Search for the cell housing the specified text and yield its (x, y) center coordinate. 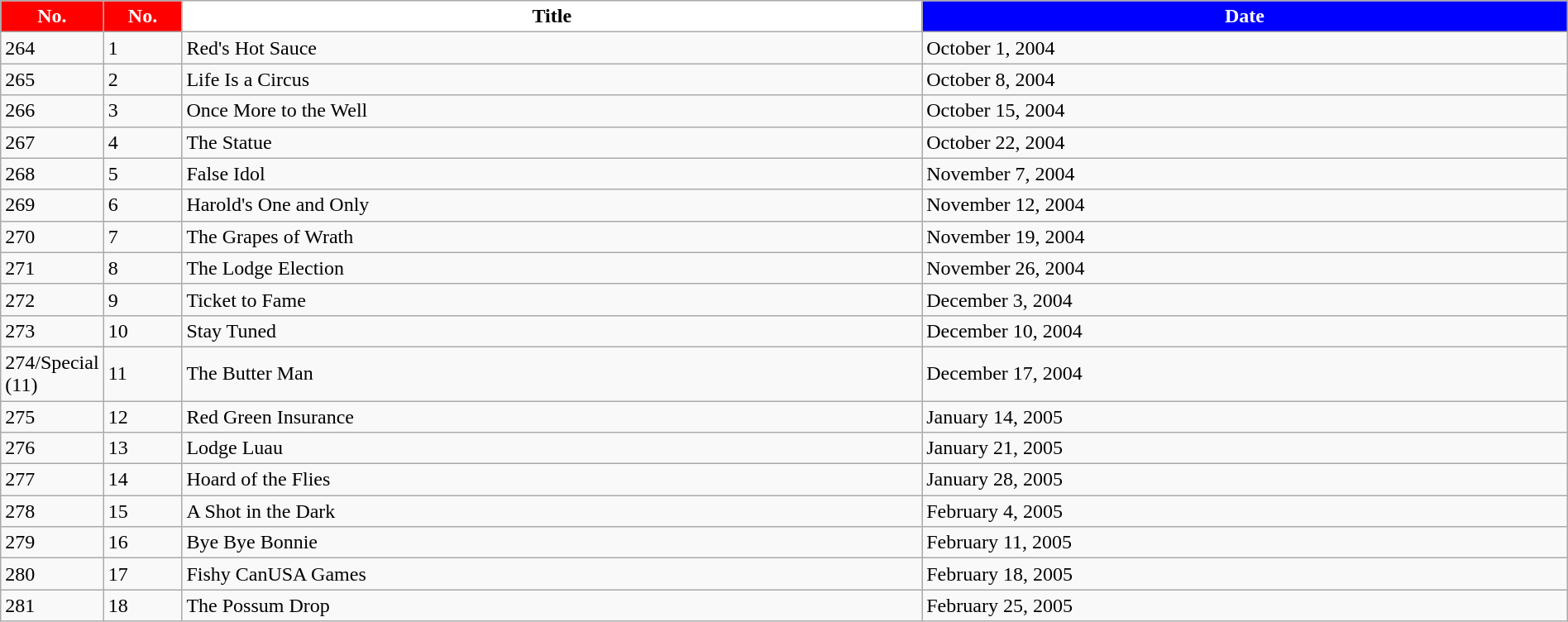
266 (52, 111)
False Idol (552, 174)
January 21, 2005 (1245, 448)
January 14, 2005 (1245, 416)
12 (142, 416)
268 (52, 174)
Stay Tuned (552, 331)
The Grapes of Wrath (552, 237)
Lodge Luau (552, 448)
6 (142, 205)
January 28, 2005 (1245, 480)
November 12, 2004 (1245, 205)
280 (52, 574)
279 (52, 543)
October 15, 2004 (1245, 111)
9 (142, 299)
November 7, 2004 (1245, 174)
Date (1245, 17)
2 (142, 79)
13 (142, 448)
17 (142, 574)
265 (52, 79)
Red Green Insurance (552, 416)
14 (142, 480)
10 (142, 331)
October 8, 2004 (1245, 79)
16 (142, 543)
269 (52, 205)
270 (52, 237)
5 (142, 174)
February 11, 2005 (1245, 543)
15 (142, 511)
December 17, 2004 (1245, 374)
275 (52, 416)
October 1, 2004 (1245, 48)
A Shot in the Dark (552, 511)
3 (142, 111)
The Butter Man (552, 374)
264 (52, 48)
Bye Bye Bonnie (552, 543)
The Lodge Election (552, 268)
271 (52, 268)
Red's Hot Sauce (552, 48)
December 10, 2004 (1245, 331)
October 22, 2004 (1245, 142)
December 3, 2004 (1245, 299)
February 4, 2005 (1245, 511)
7 (142, 237)
272 (52, 299)
18 (142, 605)
Harold's One and Only (552, 205)
Life Is a Circus (552, 79)
267 (52, 142)
The Statue (552, 142)
Once More to the Well (552, 111)
277 (52, 480)
8 (142, 268)
11 (142, 374)
273 (52, 331)
4 (142, 142)
Hoard of the Flies (552, 480)
Fishy CanUSA Games (552, 574)
Ticket to Fame (552, 299)
276 (52, 448)
February 25, 2005 (1245, 605)
1 (142, 48)
Title (552, 17)
November 26, 2004 (1245, 268)
February 18, 2005 (1245, 574)
274/Special (11) (52, 374)
281 (52, 605)
The Possum Drop (552, 605)
278 (52, 511)
November 19, 2004 (1245, 237)
